Find where the given text appears and provide that cell's center as [x, y] coordinate. 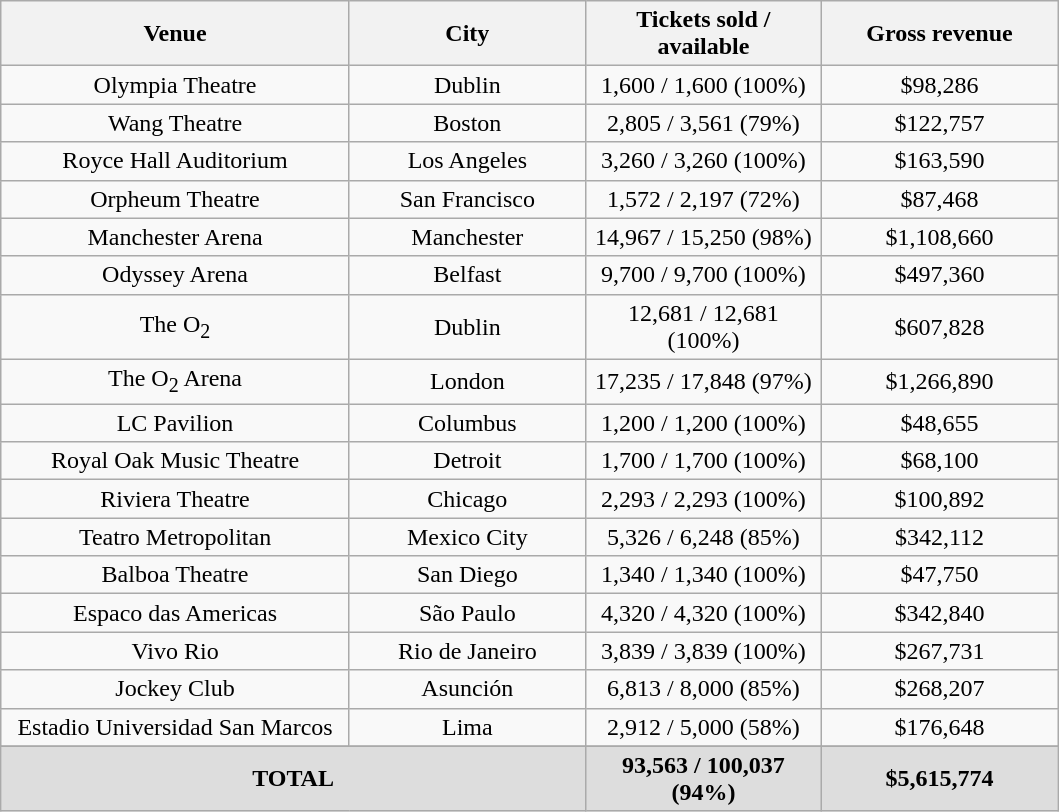
Manchester Arena [176, 237]
Gross revenue [939, 34]
$497,360 [939, 275]
Olympia Theatre [176, 85]
City [467, 34]
Manchester [467, 237]
3,839 / 3,839 (100%) [703, 651]
$98,286 [939, 85]
Wang Theatre [176, 123]
93,563 / 100,037 (94%) [703, 778]
1,200 / 1,200 (100%) [703, 423]
14,967 / 15,250 (98%) [703, 237]
$342,840 [939, 613]
1,700 / 1,700 (100%) [703, 461]
12,681 / 12,681 (100%) [703, 326]
$1,108,660 [939, 237]
$87,468 [939, 199]
2,293 / 2,293 (100%) [703, 499]
$268,207 [939, 689]
Riviera Theatre [176, 499]
TOTAL [294, 778]
4,320 / 4,320 (100%) [703, 613]
Vivo Rio [176, 651]
The O2 Arena [176, 381]
Jockey Club [176, 689]
5,326 / 6,248 (85%) [703, 537]
Chicago [467, 499]
2,805 / 3,561 (79%) [703, 123]
Venue [176, 34]
Boston [467, 123]
Lima [467, 727]
São Paulo [467, 613]
3,260 / 3,260 (100%) [703, 161]
Mexico City [467, 537]
9,700 / 9,700 (100%) [703, 275]
Odyssey Arena [176, 275]
Belfast [467, 275]
Espaco das Americas [176, 613]
London [467, 381]
$122,757 [939, 123]
Columbus [467, 423]
San Diego [467, 575]
Tickets sold / available [703, 34]
$342,112 [939, 537]
Teatro Metropolitan [176, 537]
$267,731 [939, 651]
Rio de Janeiro [467, 651]
$68,100 [939, 461]
$100,892 [939, 499]
$176,648 [939, 727]
Royce Hall Auditorium [176, 161]
LC Pavilion [176, 423]
San Francisco [467, 199]
1,600 / 1,600 (100%) [703, 85]
Asunción [467, 689]
1,572 / 2,197 (72%) [703, 199]
Detroit [467, 461]
2,912 / 5,000 (58%) [703, 727]
Estadio Universidad San Marcos [176, 727]
$1,266,890 [939, 381]
Orpheum Theatre [176, 199]
$47,750 [939, 575]
Balboa Theatre [176, 575]
$5,615,774 [939, 778]
Los Angeles [467, 161]
Royal Oak Music Theatre [176, 461]
$607,828 [939, 326]
1,340 / 1,340 (100%) [703, 575]
$48,655 [939, 423]
6,813 / 8,000 (85%) [703, 689]
The O2 [176, 326]
$163,590 [939, 161]
17,235 / 17,848 (97%) [703, 381]
